Search for the cell housing the specified text and yield its (X, Y) center coordinate. 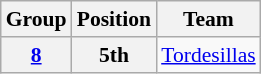
5th (114, 55)
Team (208, 19)
Position (114, 19)
8 (36, 55)
Group (36, 19)
Tordesillas (208, 55)
